Search for the cell housing the specified text and yield its [x, y] center coordinate. 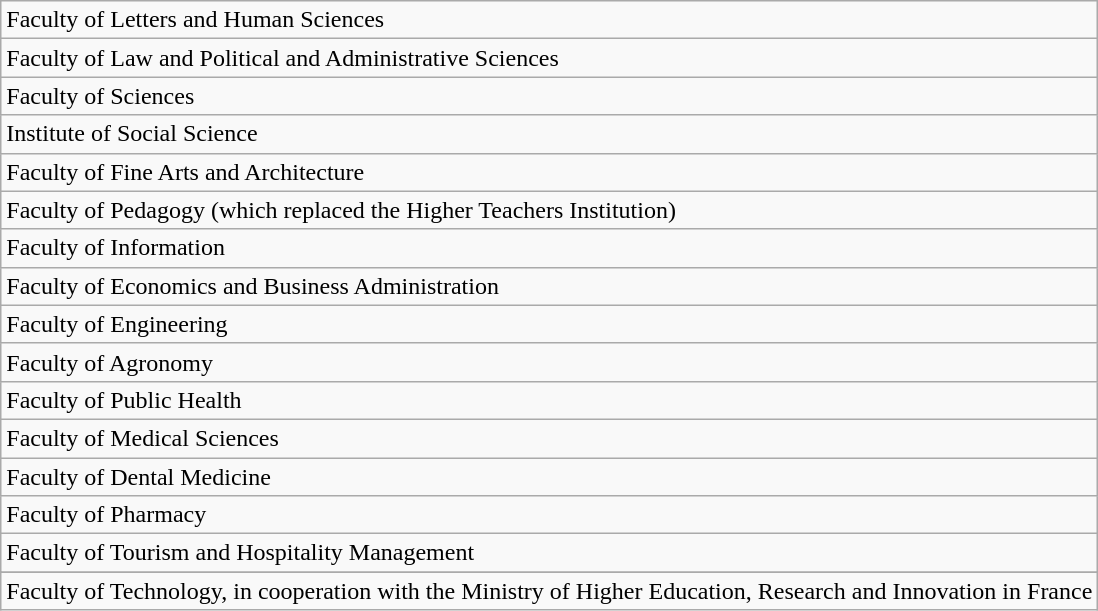
Faculty of Fine Arts and Architecture [550, 172]
Faculty of Public Health [550, 400]
Faculty of Technology, in cooperation with the Ministry of Higher Education, Research and Innovation in France [550, 591]
Faculty of Pedagogy (which replaced the Higher Teachers Institution) [550, 210]
Faculty of Sciences [550, 96]
Faculty of Letters and Human Sciences [550, 20]
Faculty of Pharmacy [550, 515]
Faculty of Agronomy [550, 362]
Faculty of Tourism and Hospitality Management [550, 553]
Faculty of Economics and Business Administration [550, 286]
Institute of Social Science [550, 134]
Faculty of Engineering [550, 324]
Faculty of Dental Medicine [550, 477]
Faculty of Information [550, 248]
Faculty of Medical Sciences [550, 438]
Faculty of Law and Political and Administrative Sciences [550, 58]
